Provide the (x, y) coordinate of the cell's center where the given text is located.  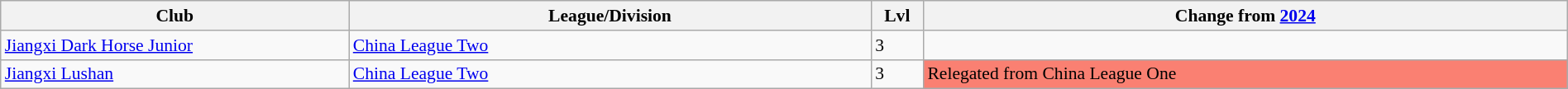
Jiangxi Dark Horse Junior (175, 45)
League/Division (610, 16)
Club (175, 16)
Relegated from China League One (1245, 74)
Lvl (896, 16)
Change from 2024 (1245, 16)
Jiangxi Lushan (175, 74)
